Capture the cell that displays the provided text and extract its [X, Y] central coordinate. 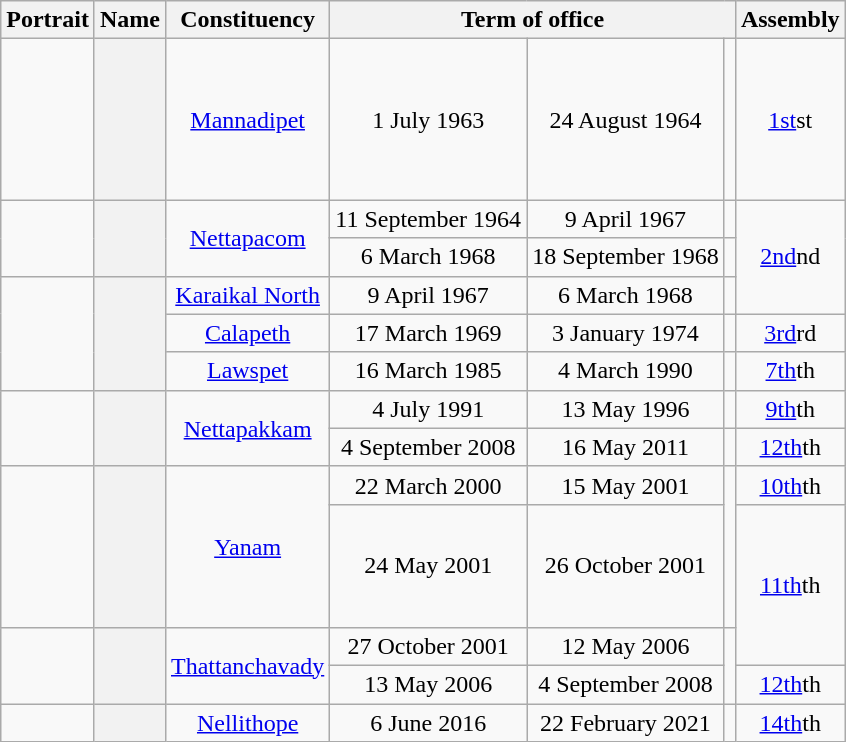
Portrait [48, 20]
24 August 1964 [626, 120]
13 May 2006 [428, 684]
Mannadipet [247, 120]
10thth [790, 485]
12 May 2006 [626, 646]
Yanam [247, 546]
11thth [790, 584]
24 May 2001 [428, 566]
Nettapacom [247, 238]
22 March 2000 [428, 485]
Thattanchavady [247, 665]
Lawspet [247, 371]
26 October 2001 [626, 566]
27 October 2001 [428, 646]
Term of office [533, 20]
Nettapakkam [247, 428]
2ndnd [790, 257]
3rdrd [790, 333]
Name [130, 20]
16 March 1985 [428, 371]
4 July 1991 [428, 409]
7thth [790, 371]
16 May 2011 [626, 447]
Calapeth [247, 333]
Nellithope [247, 723]
18 September 1968 [626, 257]
Assembly [790, 20]
Karaikal North [247, 295]
Constituency [247, 20]
1stst [790, 120]
11 September 1964 [428, 219]
15 May 2001 [626, 485]
9thth [790, 409]
1 July 1963 [428, 120]
22 February 2021 [626, 723]
13 May 1996 [626, 409]
17 March 1969 [428, 333]
6 June 2016 [428, 723]
4 March 1990 [626, 371]
14thth [790, 723]
3 January 1974 [626, 333]
